Extract the (X, Y) coordinate from the center of the cell holding the provided text.  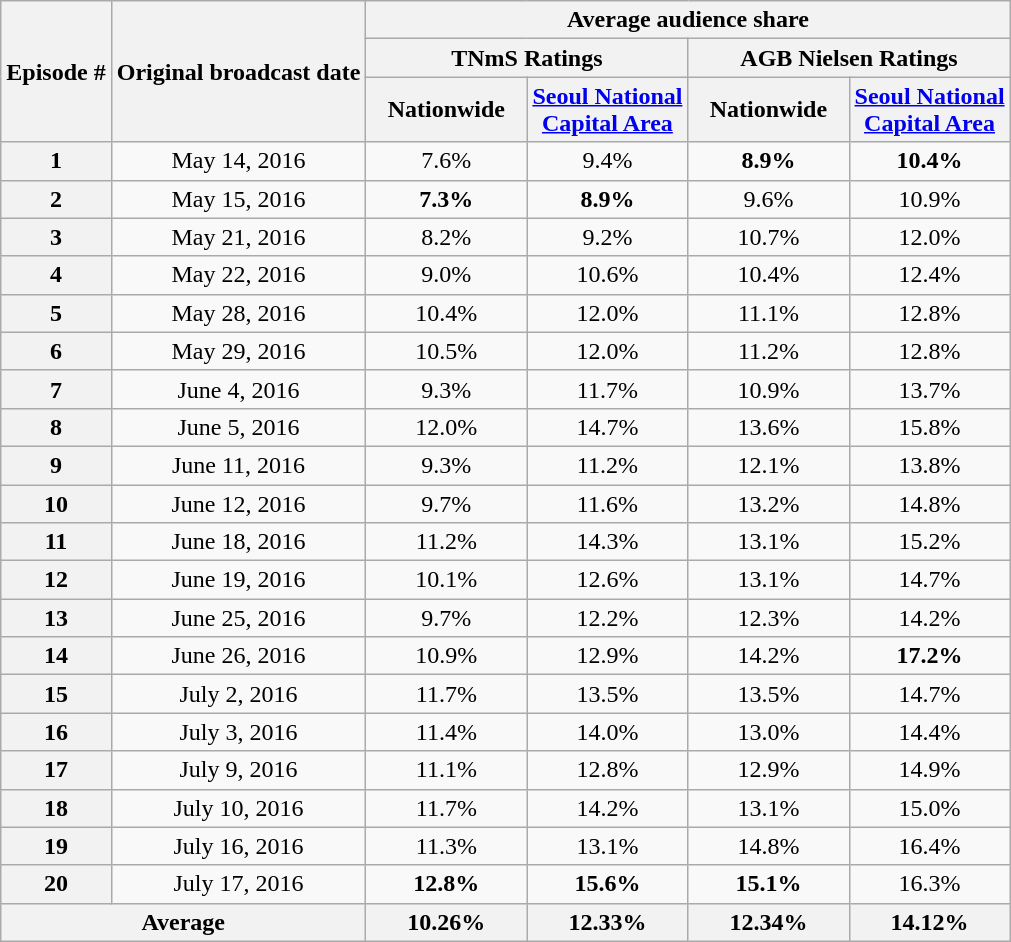
14.12% (930, 922)
14.9% (930, 770)
June 12, 2016 (238, 503)
14 (56, 656)
10.26% (446, 922)
June 5, 2016 (238, 427)
12.34% (768, 922)
13.6% (768, 427)
May 29, 2016 (238, 351)
1 (56, 161)
July 9, 2016 (238, 770)
July 16, 2016 (238, 846)
3 (56, 237)
15.2% (930, 542)
16 (56, 732)
TNmS Ratings (527, 58)
14.4% (930, 732)
8 (56, 427)
12.2% (608, 618)
11.4% (446, 732)
14.0% (608, 732)
15.8% (930, 427)
6 (56, 351)
5 (56, 313)
12.6% (608, 580)
Average audience share (688, 20)
13 (56, 618)
18 (56, 808)
14.3% (608, 542)
12.3% (768, 618)
9.2% (608, 237)
12.4% (930, 275)
10.7% (768, 237)
Episode # (56, 72)
May 22, 2016 (238, 275)
13.7% (930, 389)
June 25, 2016 (238, 618)
17.2% (930, 656)
20 (56, 884)
Average (184, 922)
July 3, 2016 (238, 732)
June 26, 2016 (238, 656)
13.2% (768, 503)
19 (56, 846)
June 18, 2016 (238, 542)
July 2, 2016 (238, 694)
15 (56, 694)
12.33% (608, 922)
15.0% (930, 808)
11.3% (446, 846)
17 (56, 770)
July 10, 2016 (238, 808)
13.8% (930, 465)
7.6% (446, 161)
8.2% (446, 237)
10.6% (608, 275)
May 28, 2016 (238, 313)
10.5% (446, 351)
15.1% (768, 884)
May 21, 2016 (238, 237)
9 (56, 465)
June 4, 2016 (238, 389)
13.0% (768, 732)
9.6% (768, 199)
12 (56, 580)
7 (56, 389)
16.3% (930, 884)
16.4% (930, 846)
2 (56, 199)
15.6% (608, 884)
Original broadcast date (238, 72)
11.6% (608, 503)
June 11, 2016 (238, 465)
11 (56, 542)
10 (56, 503)
May 15, 2016 (238, 199)
July 17, 2016 (238, 884)
4 (56, 275)
June 19, 2016 (238, 580)
12.1% (768, 465)
May 14, 2016 (238, 161)
9.0% (446, 275)
7.3% (446, 199)
10.1% (446, 580)
9.4% (608, 161)
AGB Nielsen Ratings (849, 58)
